From the cell containing the given text, extract its center point as (X, Y) coordinate. 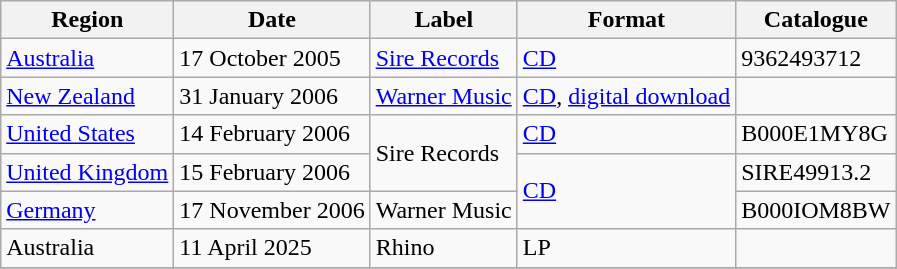
United States (88, 134)
Label (444, 20)
11 April 2025 (272, 248)
CD, digital download (626, 96)
15 February 2006 (272, 172)
Region (88, 20)
17 October 2005 (272, 58)
14 February 2006 (272, 134)
Format (626, 20)
B000E1MY8G (816, 134)
LP (626, 248)
Date (272, 20)
New Zealand (88, 96)
SIRE49913.2 (816, 172)
Germany (88, 210)
17 November 2006 (272, 210)
9362493712 (816, 58)
Catalogue (816, 20)
United Kingdom (88, 172)
31 January 2006 (272, 96)
B000IOM8BW (816, 210)
Rhino (444, 248)
